Pinpoint the cell where the given text exists, returning its (x, y) midpoint coordinate. 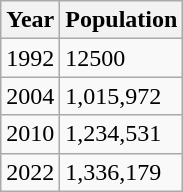
1,336,179 (122, 172)
1992 (30, 58)
12500 (122, 58)
1,234,531 (122, 134)
2004 (30, 96)
2022 (30, 172)
Population (122, 20)
Year (30, 20)
1,015,972 (122, 96)
2010 (30, 134)
